Return (x, y) of the center of cell containing provided text 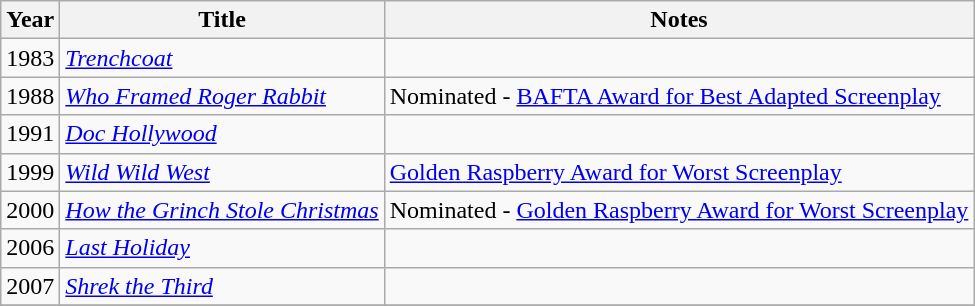
1991 (30, 134)
How the Grinch Stole Christmas (222, 210)
Title (222, 20)
Last Holiday (222, 248)
Doc Hollywood (222, 134)
1988 (30, 96)
Shrek the Third (222, 286)
Year (30, 20)
2007 (30, 286)
Golden Raspberry Award for Worst Screenplay (679, 172)
1999 (30, 172)
Wild Wild West (222, 172)
Nominated - BAFTA Award for Best Adapted Screenplay (679, 96)
Notes (679, 20)
1983 (30, 58)
Trenchcoat (222, 58)
Who Framed Roger Rabbit (222, 96)
Nominated - Golden Raspberry Award for Worst Screenplay (679, 210)
2000 (30, 210)
2006 (30, 248)
